Detect which cell encompasses the target text, then output its (X, Y) center coordinate. 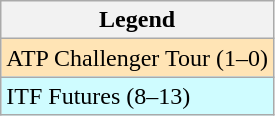
Legend (138, 20)
ITF Futures (8–13) (138, 96)
ATP Challenger Tour (1–0) (138, 58)
